Detect which cell encompasses the target text, then output its (x, y) center coordinate. 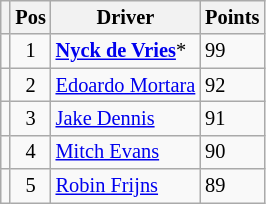
Jake Dennis (126, 118)
92 (232, 85)
Mitch Evans (126, 152)
Nyck de Vries* (126, 51)
Pos (30, 17)
2 (30, 85)
3 (30, 118)
99 (232, 51)
5 (30, 186)
Edoardo Mortara (126, 85)
Points (232, 17)
91 (232, 118)
Robin Frijns (126, 186)
1 (30, 51)
4 (30, 152)
Driver (126, 17)
90 (232, 152)
89 (232, 186)
